Return the [X, Y] coordinate for the center point of the cell that contains the specified text.  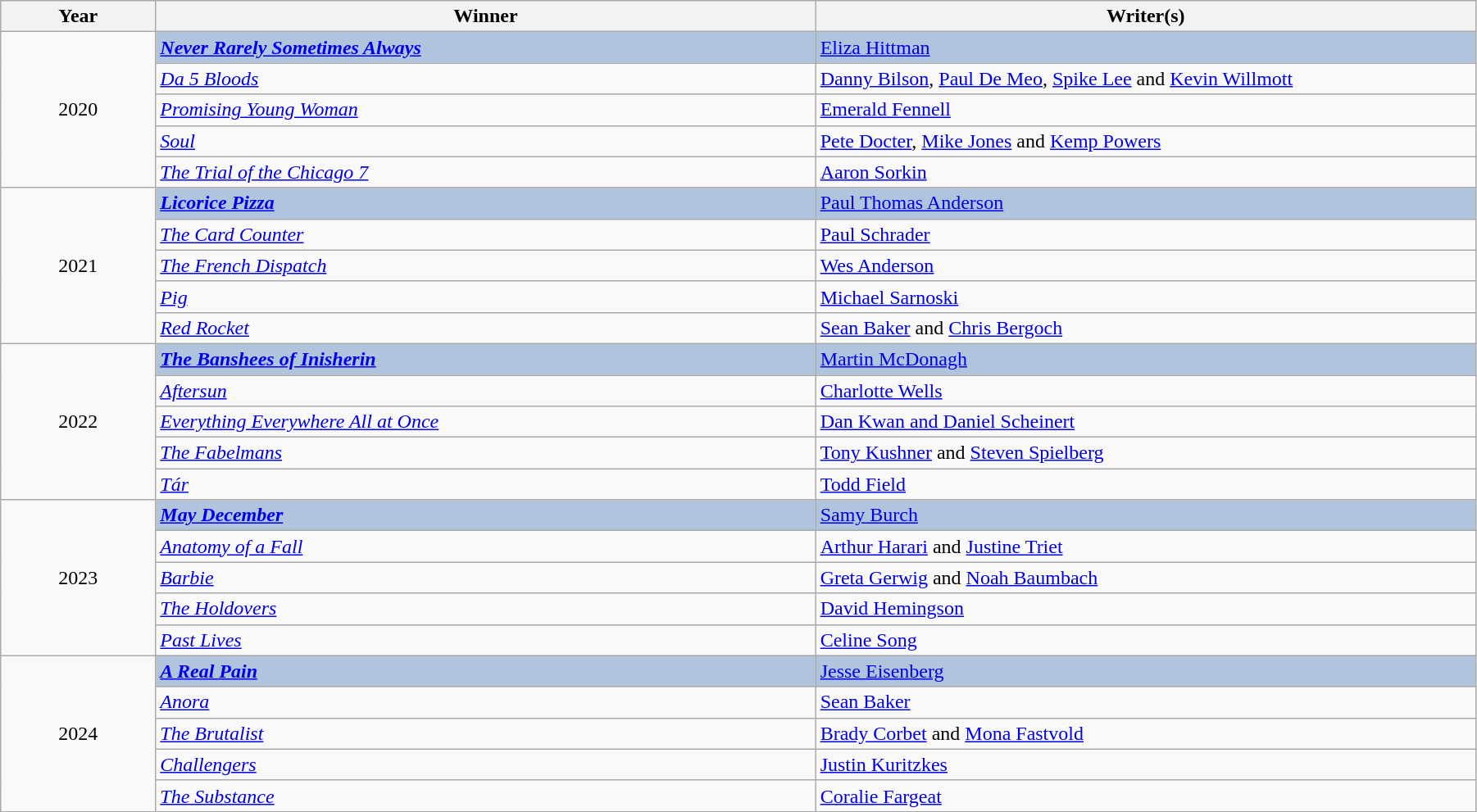
The Card Counter [485, 234]
Samy Burch [1146, 515]
Aaron Sorkin [1146, 172]
A Real Pain [485, 671]
The Fabelmans [485, 453]
Sean Baker and Chris Bergoch [1146, 328]
Michael Sarnoski [1146, 297]
Da 5 Bloods [485, 79]
2020 [79, 110]
Justin Kuritzkes [1146, 764]
Anora [485, 702]
Barbie [485, 578]
Red Rocket [485, 328]
David Hemingson [1146, 609]
The Trial of the Chicago 7 [485, 172]
Tony Kushner and Steven Spielberg [1146, 453]
Winner [485, 16]
Past Lives [485, 640]
Greta Gerwig and Noah Baumbach [1146, 578]
Martin McDonagh [1146, 359]
Charlotte Wells [1146, 391]
The Banshees of Inisherin [485, 359]
Brady Corbet and Mona Fastvold [1146, 733]
2021 [79, 265]
Sean Baker [1146, 702]
The Holdovers [485, 609]
Never Rarely Sometimes Always [485, 48]
Writer(s) [1146, 16]
Soul [485, 141]
Arthur Harari and Justine Triet [1146, 547]
Emerald Fennell [1146, 110]
Pete Docter, Mike Jones and Kemp Powers [1146, 141]
Coralie Fargeat [1146, 796]
Anatomy of a Fall [485, 547]
Jesse Eisenberg [1146, 671]
Dan Kwan and Daniel Scheinert [1146, 422]
2023 [79, 578]
Everything Everywhere All at Once [485, 422]
Wes Anderson [1146, 265]
Challengers [485, 764]
Paul Thomas Anderson [1146, 203]
May December [485, 515]
The Substance [485, 796]
Todd Field [1146, 484]
Promising Young Woman [485, 110]
The French Dispatch [485, 265]
Licorice Pizza [485, 203]
Year [79, 16]
2024 [79, 733]
Celine Song [1146, 640]
Danny Bilson, Paul De Meo, Spike Lee and Kevin Willmott [1146, 79]
2022 [79, 421]
Pig [485, 297]
Paul Schrader [1146, 234]
Tár [485, 484]
The Brutalist [485, 733]
Eliza Hittman [1146, 48]
Aftersun [485, 391]
